Capture the cell that displays the provided text and extract its [x, y] central coordinate. 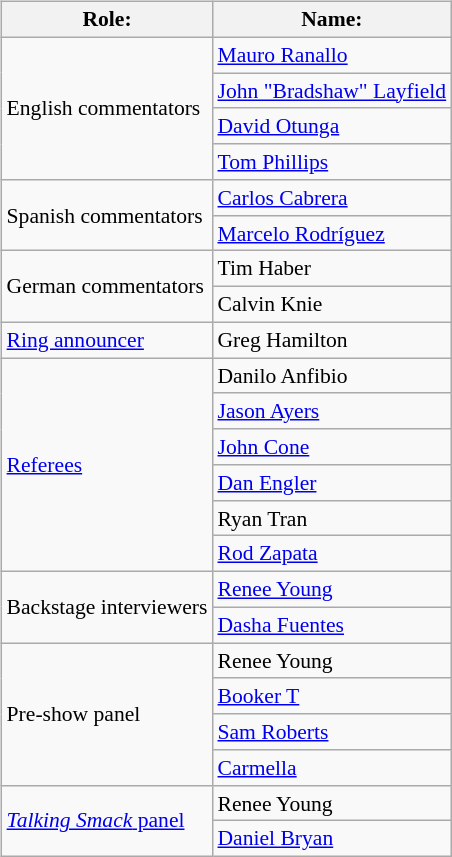
Role: [108, 20]
Sam Roberts [332, 732]
Danilo Anfibio [332, 376]
Tom Phillips [332, 162]
Name: [332, 20]
Jason Ayers [332, 411]
Pre-show panel [108, 714]
Backstage interviewers [108, 608]
Tim Haber [332, 269]
Dasha Fuentes [332, 625]
Referees [108, 465]
David Otunga [332, 126]
Booker T [332, 696]
Marcelo Rodríguez [332, 233]
Dan Engler [332, 483]
Talking Smack panel [108, 820]
Carlos Cabrera [332, 198]
Ring announcer [108, 340]
John "Bradshaw" Layfield [332, 91]
German commentators [108, 286]
English commentators [108, 108]
Rod Zapata [332, 554]
Calvin Knie [332, 305]
John Cone [332, 447]
Mauro Ranallo [332, 55]
Carmella [332, 768]
Ryan Tran [332, 518]
Daniel Bryan [332, 839]
Greg Hamilton [332, 340]
Spanish commentators [108, 216]
